From the cell containing the given text, extract its center point as [x, y] coordinate. 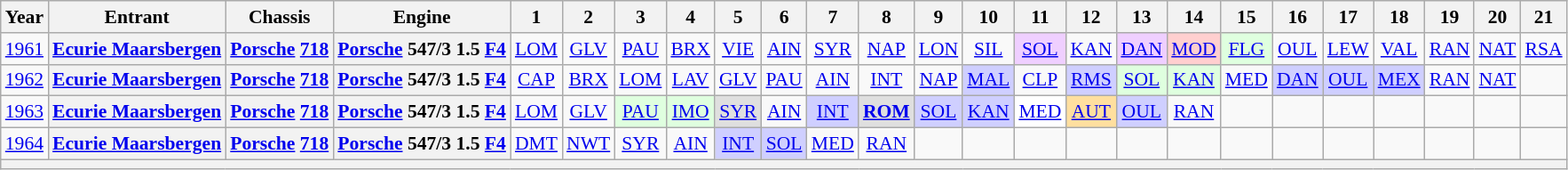
IMO [691, 112]
Entrant [137, 17]
LON [938, 49]
Year [25, 17]
VAL [1399, 49]
11 [1040, 17]
SIL [988, 49]
CLP [1040, 80]
DMT [536, 144]
15 [1247, 17]
RSA [1544, 49]
20 [1497, 17]
14 [1193, 17]
21 [1544, 17]
AUT [1090, 112]
19 [1450, 17]
MAL [988, 80]
Engine [422, 17]
NWT [588, 144]
1 [536, 17]
ROM [886, 112]
1962 [25, 80]
1961 [25, 49]
FLG [1247, 49]
LEW [1348, 49]
2 [588, 17]
LAV [691, 80]
16 [1298, 17]
4 [691, 17]
17 [1348, 17]
18 [1399, 17]
1964 [25, 144]
3 [640, 17]
MEX [1399, 80]
Chassis [279, 17]
VIE [739, 49]
13 [1142, 17]
RMS [1090, 80]
5 [739, 17]
6 [783, 17]
7 [833, 17]
1963 [25, 112]
10 [988, 17]
12 [1090, 17]
MOD [1193, 49]
CAP [536, 80]
8 [886, 17]
9 [938, 17]
